Pinpoint the cell where the given text exists, returning its [x, y] midpoint coordinate. 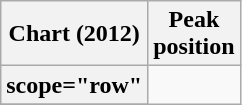
Chart (2012) [74, 34]
scope="row" [74, 85]
Peakposition [194, 34]
